Locate the cell with the specified text and output its [x, y] center coordinate. 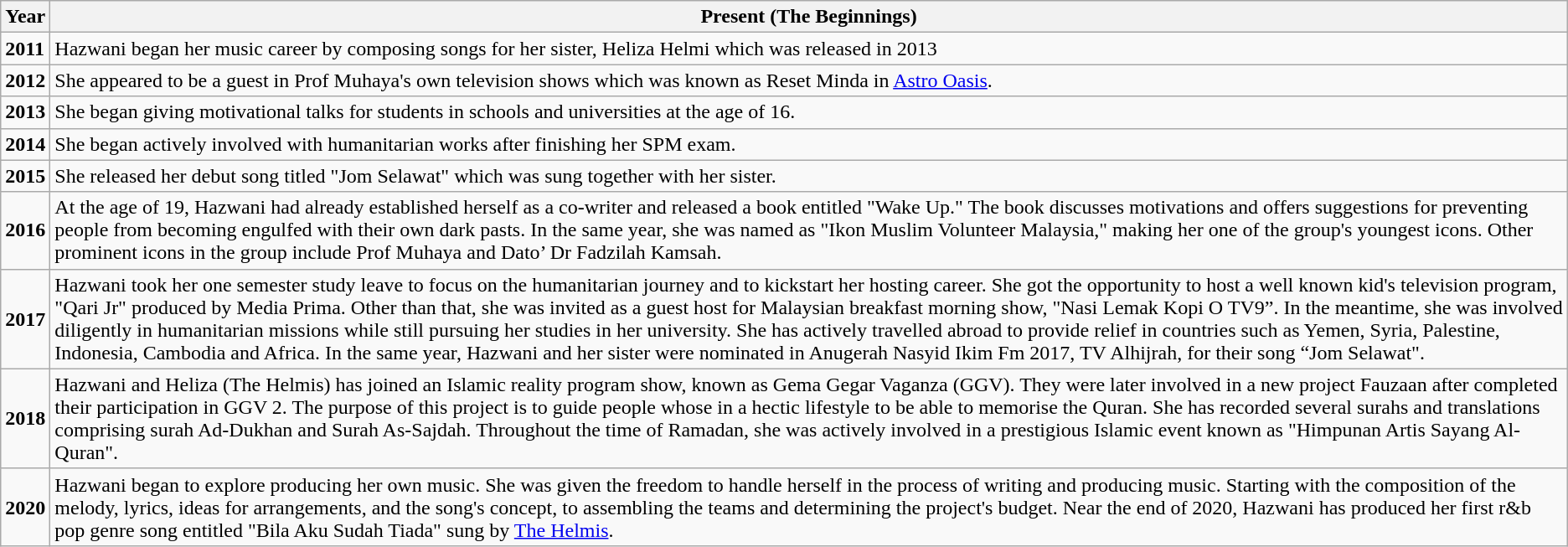
2018 [25, 419]
She began giving motivational talks for students in schools and universities at the age of 16. [809, 112]
2016 [25, 230]
Present (The Beginnings) [809, 17]
She appeared to be a guest in Prof Muhaya's own television shows which was known as Reset Minda in Astro Oasis. [809, 80]
She began actively involved with humanitarian works after finishing her SPM exam. [809, 144]
2017 [25, 318]
2012 [25, 80]
2014 [25, 144]
2011 [25, 49]
Hazwani began her music career by composing songs for her sister, Heliza Helmi which was released in 2013 [809, 49]
2015 [25, 176]
She released her debut song titled "Jom Selawat" which was sung together with her sister. [809, 176]
2013 [25, 112]
Year [25, 17]
2020 [25, 507]
